Return the [X, Y] coordinate for the center point of the cell that contains the specified text.  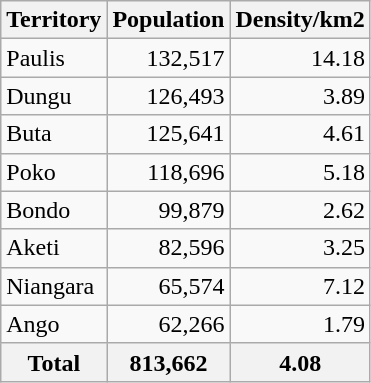
118,696 [168, 172]
Population [168, 20]
2.62 [300, 210]
3.89 [300, 96]
4.08 [300, 362]
7.12 [300, 286]
132,517 [168, 58]
Territory [54, 20]
Ango [54, 324]
4.61 [300, 134]
65,574 [168, 286]
125,641 [168, 134]
99,879 [168, 210]
Aketi [54, 248]
3.25 [300, 248]
14.18 [300, 58]
Paulis [54, 58]
62,266 [168, 324]
82,596 [168, 248]
1.79 [300, 324]
5.18 [300, 172]
813,662 [168, 362]
Dungu [54, 96]
Total [54, 362]
Poko [54, 172]
Buta [54, 134]
Bondo [54, 210]
Density/km2 [300, 20]
Niangara [54, 286]
126,493 [168, 96]
